Locate the cell with the specified text and output its (x, y) center coordinate. 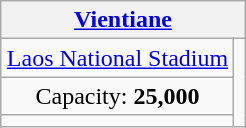
Vientiane (122, 20)
Capacity: 25,000 (117, 96)
Laos National Stadium (117, 58)
